Find where the given text appears and provide that cell's center as (x, y) coordinate. 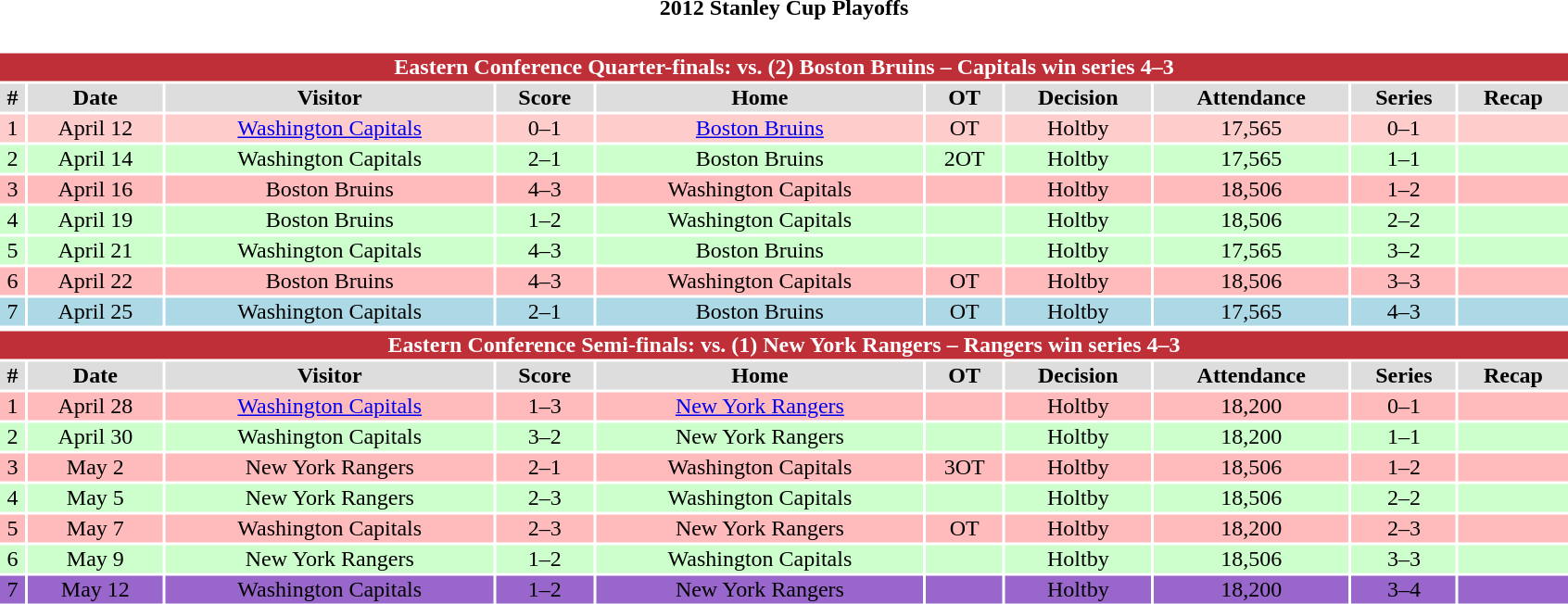
April 21 (96, 251)
April 30 (96, 436)
April 25 (96, 312)
2OT (964, 158)
April 19 (96, 220)
May 2 (96, 468)
May 5 (96, 497)
May 9 (96, 559)
April 12 (96, 129)
May 7 (96, 529)
May 12 (96, 590)
Eastern Conference Quarter-finals: vs. (2) Boston Bruins – Capitals win series 4–3 (784, 68)
1–3 (545, 407)
April 16 (96, 190)
April 22 (96, 281)
3OT (965, 468)
April 14 (96, 158)
Eastern Conference Semi-finals: vs. (1) New York Rangers – Rangers win series 4–3 (784, 346)
3–4 (1405, 590)
April 28 (96, 407)
